Locate the cell with the specified text and output its [x, y] center coordinate. 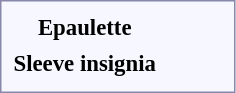
Epaulette [84, 27]
Sleeve insignia [84, 63]
